Scan for the cell matching the given text and deliver its [x, y] coordinate at center. 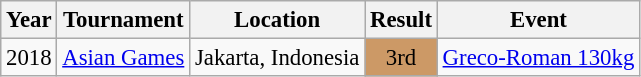
Event [538, 20]
Jakarta, Indonesia [278, 58]
Greco-Roman 130kg [538, 58]
Asian Games [124, 58]
3rd [402, 58]
Result [402, 20]
2018 [29, 58]
Tournament [124, 20]
Year [29, 20]
Location [278, 20]
